Provide the [x, y] coordinate of the cell's center where the given text is located.  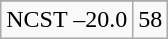
NCST –20.0 [67, 20]
58 [150, 20]
